Capture the cell that displays the provided text and extract its (x, y) central coordinate. 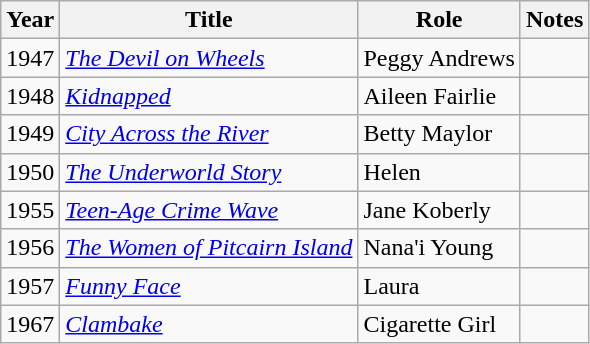
The Women of Pitcairn Island (209, 248)
The Devil on Wheels (209, 58)
Laura (439, 286)
1948 (30, 96)
1955 (30, 210)
1950 (30, 172)
Peggy Andrews (439, 58)
Role (439, 20)
Cigarette Girl (439, 324)
Nana'i Young (439, 248)
City Across the River (209, 134)
Title (209, 20)
Funny Face (209, 286)
Kidnapped (209, 96)
1949 (30, 134)
1967 (30, 324)
The Underworld Story (209, 172)
1947 (30, 58)
Teen-Age Crime Wave (209, 210)
Aileen Fairlie (439, 96)
1956 (30, 248)
Betty Maylor (439, 134)
1957 (30, 286)
Helen (439, 172)
Notes (554, 20)
Year (30, 20)
Jane Koberly (439, 210)
Clambake (209, 324)
